Locate the cell with the specified text and output its [x, y] center coordinate. 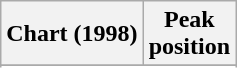
Peakposition [189, 34]
Chart (1998) [72, 34]
